Extract the (X, Y) coordinate from the center of the cell holding the provided text.  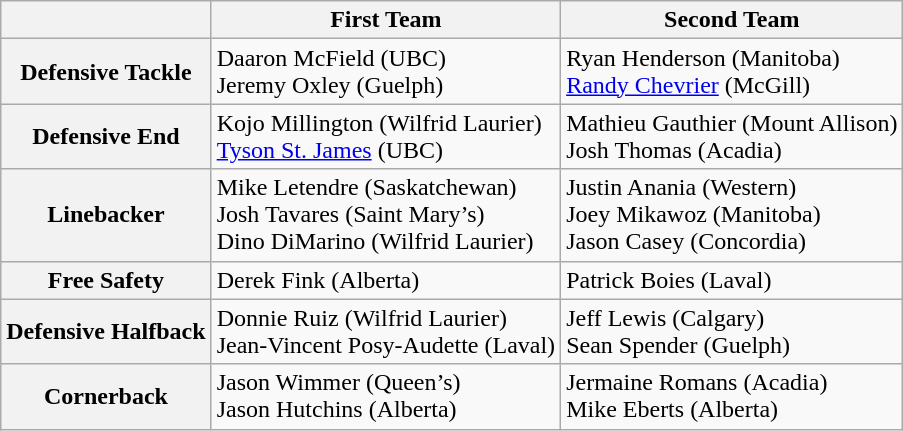
Defensive Tackle (106, 72)
Jeff Lewis (Calgary)Sean Spender (Guelph) (732, 332)
Donnie Ruiz (Wilfrid Laurier)Jean-Vincent Posy-Audette (Laval) (386, 332)
Patrick Boies (Laval) (732, 280)
Ryan Henderson (Manitoba)Randy Chevrier (McGill) (732, 72)
Linebacker (106, 215)
Jermaine Romans (Acadia)Mike Eberts (Alberta) (732, 396)
Kojo Millington (Wilfrid Laurier)Tyson St. James (UBC) (386, 136)
Daaron McField (UBC)Jeremy Oxley (Guelph) (386, 72)
Second Team (732, 20)
Justin Anania (Western)Joey Mikawoz (Manitoba)Jason Casey (Concordia) (732, 215)
Mathieu Gauthier (Mount Allison)Josh Thomas (Acadia) (732, 136)
Jason Wimmer (Queen’s)Jason Hutchins (Alberta) (386, 396)
Free Safety (106, 280)
Derek Fink (Alberta) (386, 280)
Cornerback (106, 396)
First Team (386, 20)
Mike Letendre (Saskatchewan)Josh Tavares (Saint Mary’s)Dino DiMarino (Wilfrid Laurier) (386, 215)
Defensive Halfback (106, 332)
Defensive End (106, 136)
